Search for the cell housing the specified text and yield its [X, Y] center coordinate. 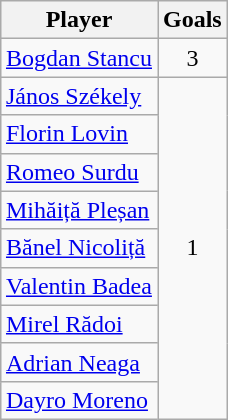
Florin Lovin [78, 134]
Valentin Badea [78, 286]
Bogdan Stancu [78, 58]
Goals [193, 20]
Romeo Surdu [78, 172]
Mihăiță Pleșan [78, 210]
1 [193, 248]
3 [193, 58]
Player [78, 20]
János Székely [78, 96]
Adrian Neaga [78, 362]
Mirel Rădoi [78, 324]
Dayro Moreno [78, 400]
Bănel Nicoliță [78, 248]
